Provide the [x, y] coordinate of the cell's center where the given text is located.  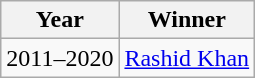
2011–2020 [60, 58]
Winner [187, 20]
Rashid Khan [187, 58]
Year [60, 20]
